Locate the cell with the specified text and output its [X, Y] center coordinate. 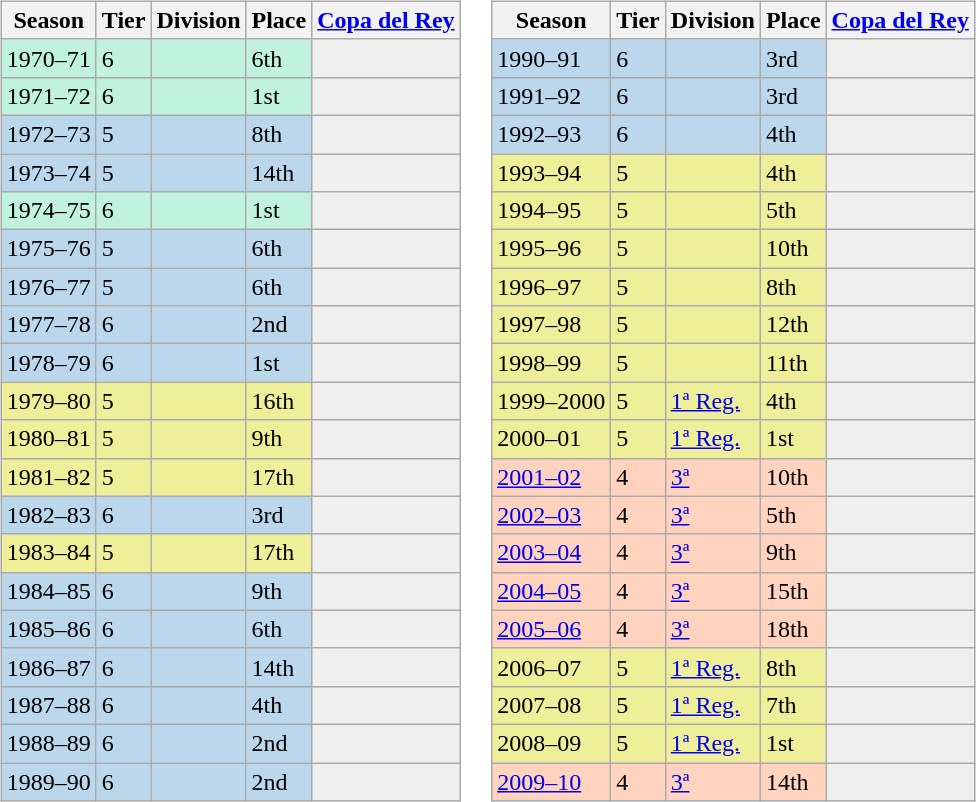
1993–94 [552, 173]
2002–03 [552, 515]
1987–88 [48, 705]
1983–84 [48, 553]
1991–92 [552, 96]
1981–82 [48, 477]
1995–96 [552, 249]
1992–93 [552, 134]
1997–98 [552, 325]
1976–77 [48, 287]
1999–2000 [552, 401]
1972–73 [48, 134]
12th [793, 325]
2001–02 [552, 477]
1989–90 [48, 781]
1974–75 [48, 211]
1994–95 [552, 211]
1970–71 [48, 58]
7th [793, 705]
15th [793, 591]
1980–81 [48, 439]
1986–87 [48, 667]
1996–97 [552, 287]
1998–99 [552, 363]
1988–89 [48, 743]
2003–04 [552, 553]
1979–80 [48, 401]
2006–07 [552, 667]
1984–85 [48, 591]
2007–08 [552, 705]
11th [793, 363]
18th [793, 629]
2009–10 [552, 781]
1990–91 [552, 58]
2000–01 [552, 439]
2008–09 [552, 743]
1977–78 [48, 325]
1973–74 [48, 173]
2004–05 [552, 591]
1982–83 [48, 515]
1985–86 [48, 629]
2005–06 [552, 629]
16th [279, 401]
1978–79 [48, 363]
1975–76 [48, 249]
1971–72 [48, 96]
